Capture the cell that displays the provided text and extract its (X, Y) central coordinate. 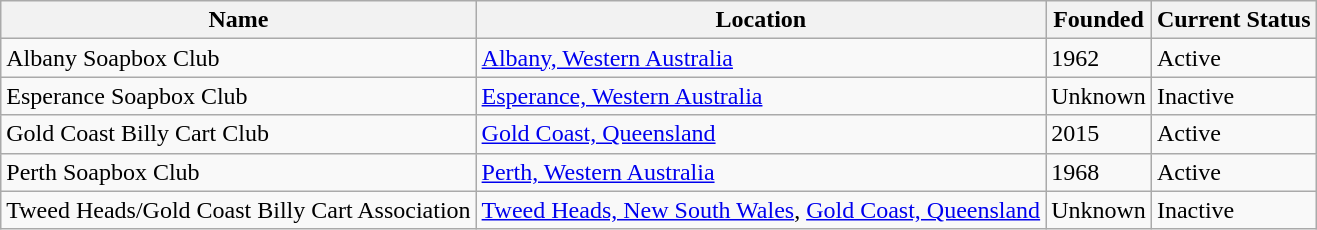
Current Status (1234, 20)
Location (761, 20)
Perth, Western Australia (761, 172)
Name (238, 20)
Tweed Heads, New South Wales, Gold Coast, Queensland (761, 210)
Gold Coast, Queensland (761, 134)
1968 (1099, 172)
Esperance Soapbox Club (238, 96)
1962 (1099, 58)
Esperance, Western Australia (761, 96)
Albany, Western Australia (761, 58)
Perth Soapbox Club (238, 172)
Founded (1099, 20)
Gold Coast Billy Cart Club (238, 134)
Tweed Heads/Gold Coast Billy Cart Association (238, 210)
Albany Soapbox Club (238, 58)
2015 (1099, 134)
